Return the (X, Y) coordinate for the center point of the cell that contains the specified text.  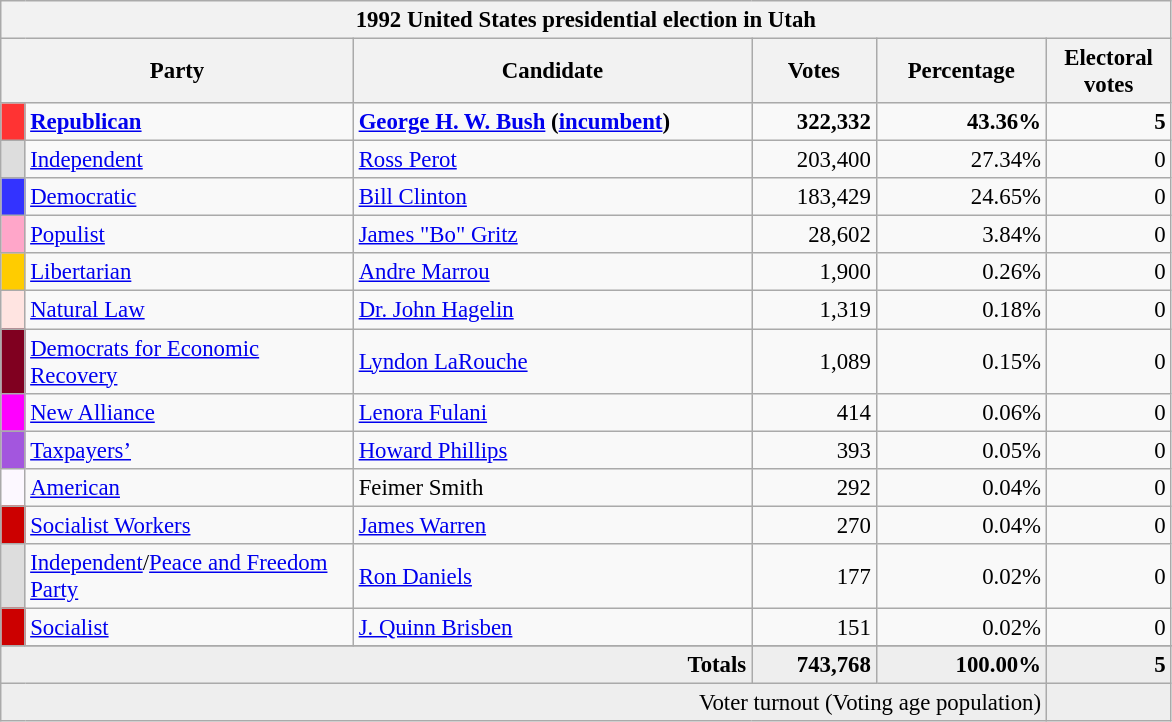
Howard Phillips (552, 450)
Ross Perot (552, 160)
Libertarian (189, 273)
27.34% (961, 160)
1,089 (814, 362)
Lenora Fulani (552, 412)
1,900 (814, 273)
0.26% (961, 273)
Democrats for Economic Recovery (189, 362)
Electoral votes (1108, 72)
183,429 (814, 197)
Bill Clinton (552, 197)
Percentage (961, 72)
0.06% (961, 412)
Votes (814, 72)
3.84% (961, 235)
Andre Marrou (552, 273)
0.15% (961, 362)
Natural Law (189, 310)
1,319 (814, 310)
Democratic (189, 197)
203,400 (814, 160)
Feimer Smith (552, 487)
151 (814, 627)
Populist (189, 235)
Candidate (552, 72)
Totals (376, 665)
James "Bo" Gritz (552, 235)
24.65% (961, 197)
177 (814, 576)
414 (814, 412)
1992 United States presidential election in Utah (586, 20)
American (189, 487)
0.18% (961, 310)
James Warren (552, 525)
Lyndon LaRouche (552, 362)
Independent (189, 160)
Dr. John Hagelin (552, 310)
Taxpayers’ (189, 450)
Socialist (189, 627)
322,332 (814, 122)
28,602 (814, 235)
292 (814, 487)
393 (814, 450)
New Alliance (189, 412)
George H. W. Bush (incumbent) (552, 122)
43.36% (961, 122)
0.05% (961, 450)
Party (178, 72)
Voter turnout (Voting age population) (524, 702)
743,768 (814, 665)
Republican (189, 122)
100.00% (961, 665)
270 (814, 525)
J. Quinn Brisben (552, 627)
Ron Daniels (552, 576)
Socialist Workers (189, 525)
Independent/Peace and Freedom Party (189, 576)
